Detect which cell encompasses the target text, then output its [x, y] center coordinate. 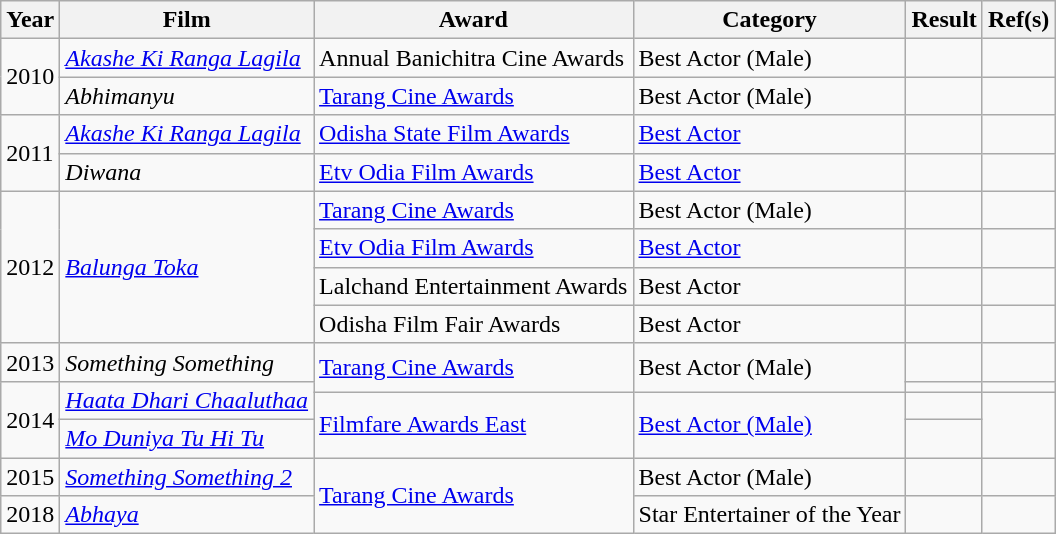
Ref(s) [1018, 20]
Abhaya [187, 515]
2010 [30, 77]
Lalchand Entertainment Awards [474, 286]
Odisha State Film Awards [474, 134]
Something Something [187, 362]
Balunga Toka [187, 267]
Mo Duniya Tu Hi Tu [187, 438]
Something Something 2 [187, 477]
Haata Dhari Chaaluthaa [187, 400]
Annual Banichitra Cine Awards [474, 58]
Category [770, 20]
Result [944, 20]
2014 [30, 419]
Year [30, 20]
Abhimanyu [187, 96]
Diwana [187, 172]
Star Entertainer of the Year [770, 515]
2013 [30, 362]
2012 [30, 267]
Odisha Film Fair Awards [474, 324]
Film [187, 20]
Award [474, 20]
2011 [30, 153]
Filmfare Awards East [474, 424]
2018 [30, 515]
2015 [30, 477]
